Output the [X, Y] coordinate of the center of the cell containing the given text.  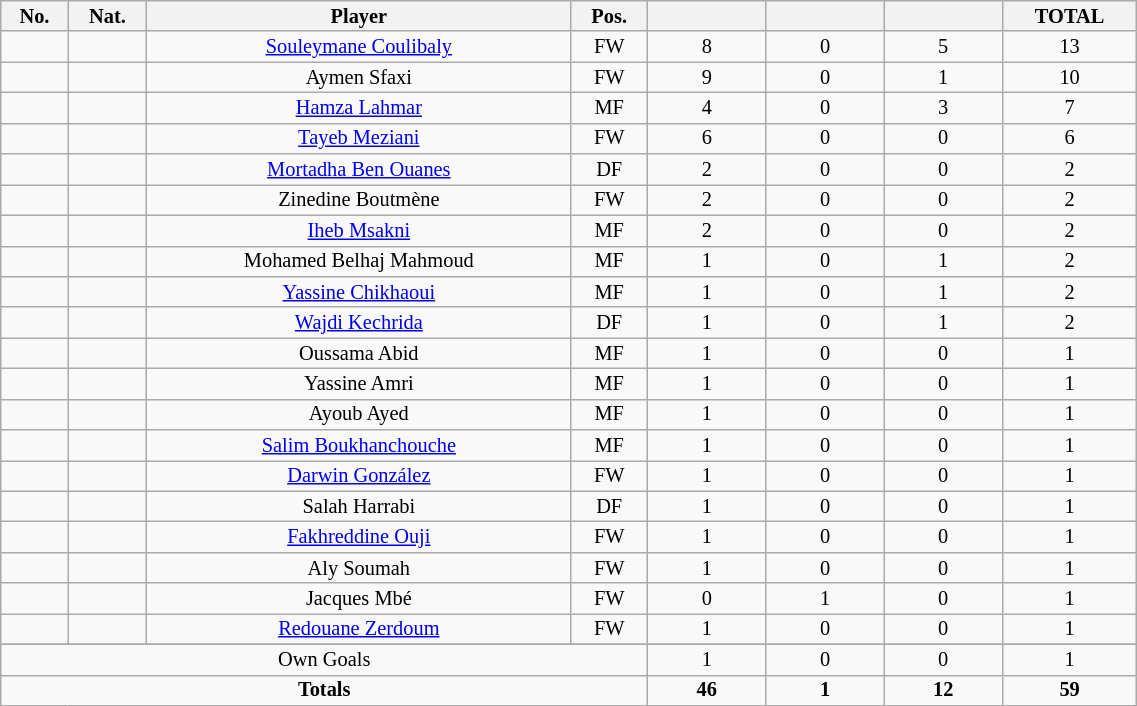
Iheb Msakni [359, 230]
Hamza Lahmar [359, 108]
Totals [324, 690]
Pos. [610, 16]
Redouane Zerdoum [359, 628]
Own Goals [324, 660]
13 [1070, 46]
Fakhreddine Ouji [359, 538]
7 [1070, 108]
59 [1070, 690]
Darwin González [359, 476]
Zinedine Boutmène [359, 200]
Oussama Abid [359, 354]
Mortadha Ben Ouanes [359, 170]
Salim Boukhanchouche [359, 446]
10 [1070, 78]
Salah Harrabi [359, 506]
TOTAL [1070, 16]
Aly Soumah [359, 568]
4 [707, 108]
Yassine Chikhaoui [359, 292]
9 [707, 78]
Tayeb Meziani [359, 138]
Souleymane Coulibaly [359, 46]
Jacques Mbé [359, 598]
3 [943, 108]
Yassine Amri [359, 384]
46 [707, 690]
Aymen Sfaxi [359, 78]
8 [707, 46]
Mohamed Belhaj Mahmoud [359, 262]
Nat. [108, 16]
12 [943, 690]
No. [34, 16]
Wajdi Kechrida [359, 322]
Player [359, 16]
5 [943, 46]
Ayoub Ayed [359, 414]
